Determine the [x, y] coordinate at the center of the cell enclosing the given text.  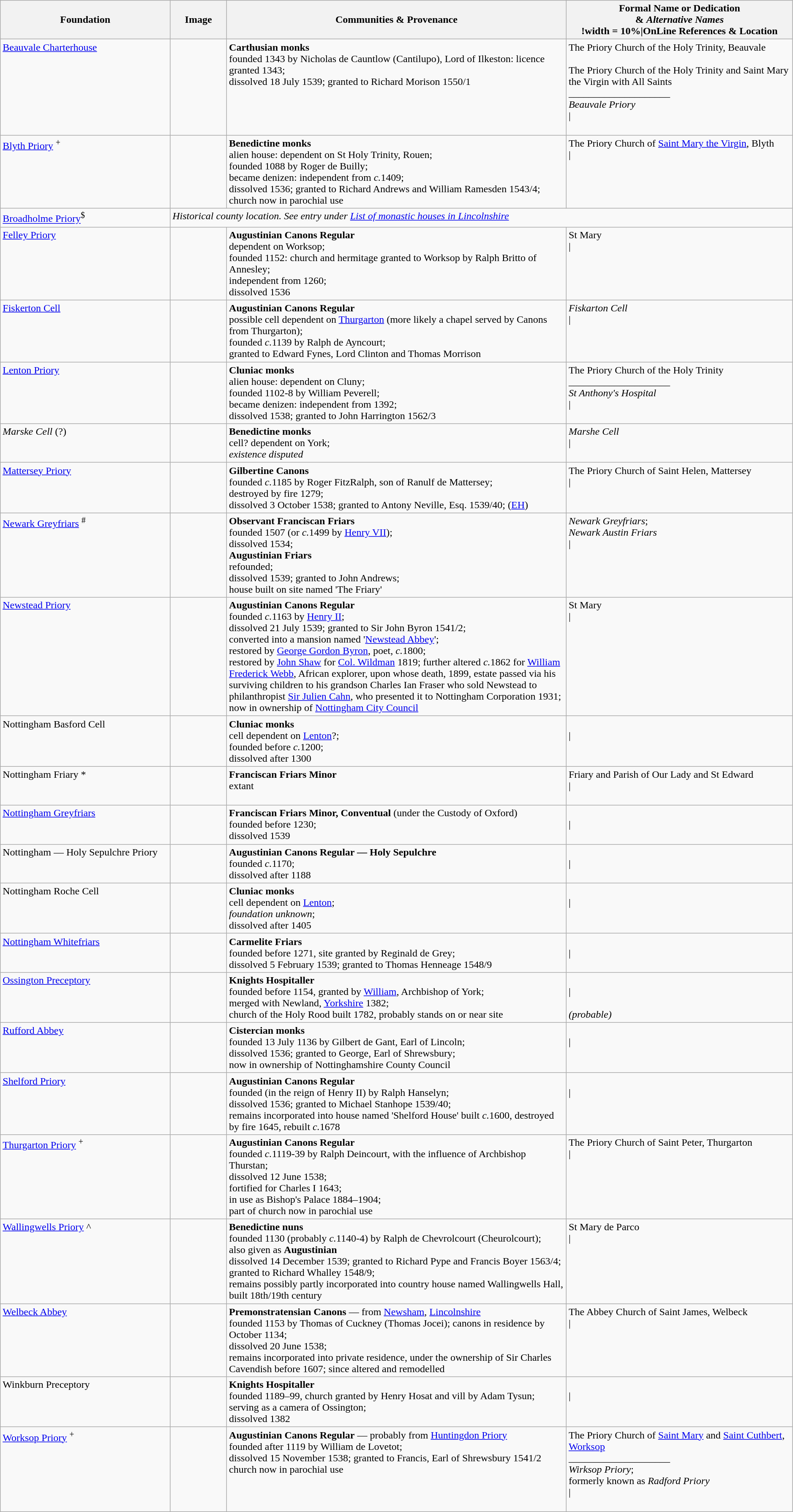
Augustinian Canons Regular — Holy Sepulchrefounded c.1170;dissolved after 1188 [397, 864]
Newark Greyfriars # [85, 555]
Nottingham — Holy Sepulchre Priory [85, 864]
Rufford Abbey [85, 1048]
Lenton Priory [85, 393]
Formal Name or Dedication & Alternative Names!width = 10%|OnLine References & Location [679, 20]
Marshe Cell| [679, 443]
The Priory Church of Saint Mary and Saint Cuthbert, Worksop____________________Wirksop Priory;formerly known as Radford Priory| [679, 1469]
St Mary de Parco| [679, 1261]
Benedictine monkscell? dependent on York;existence disputed [397, 443]
Mattersey Priory [85, 488]
Beauvale Charterhouse [85, 87]
Newstead Priory [85, 657]
Thurgarton Priory + [85, 1177]
Newark Greyfriars;Newark Austin Friars| [679, 555]
Welbeck Abbey [85, 1340]
Worksop Priory + [85, 1469]
Winkburn Preceptory [85, 1402]
Communities & Provenance [397, 20]
Felley Priory [85, 264]
Knights Hospitallerfounded 1189–99, church granted by Henry Hosat and vill by Adam Tysun;serving as a camera of Ossington;dissolved 1382 [397, 1402]
The Abbey Church of Saint James, Welbeck| [679, 1340]
Fiskarton Cell| [679, 331]
Cluniac monkscell dependent on Lenton;foundation unknown;dissolved after 1405 [397, 908]
Franciscan Friars Minorextant [397, 786]
Marske Cell (?) [85, 443]
Fiskerton Cell [85, 331]
Carmelite Friarsfounded before 1271, site granted by Reginald de Grey;dissolved 5 February 1539; granted to Thomas Henneage 1548/9 [397, 953]
| (probable) [679, 997]
Nottingham Friary * [85, 786]
Nottingham Basford Cell [85, 741]
Blyth Priory + [85, 172]
Cluniac monkscell dependent on Lenton?;founded before c.1200;dissolved after 1300 [397, 741]
Shelford Priory [85, 1103]
Friary and Parish of Our Lady and St Edward| [679, 786]
The Priory Church of Saint Mary the Virgin, Blyth| [679, 172]
Nottingham Greyfriars [85, 825]
Historical county location. See entry under List of monastic houses in Lincolnshire [482, 218]
Nottingham Whitefriars [85, 953]
Broadholme Priory$ [85, 218]
Wallingwells Priory ^ [85, 1261]
The Priory Church of Saint Peter, Thurgarton| [679, 1177]
The Priory Church of the Holy Trinity____________________St Anthony's Hospital| [679, 393]
Nottingham Roche Cell [85, 908]
The Priory Church of Saint Helen, Mattersey| [679, 488]
Image [199, 20]
Foundation [85, 20]
Franciscan Friars Minor, Conventual (under the Custody of Oxford)founded before 1230;dissolved 1539 [397, 825]
Ossington Preceptory [85, 997]
